Search for the cell housing the specified text and yield its [X, Y] center coordinate. 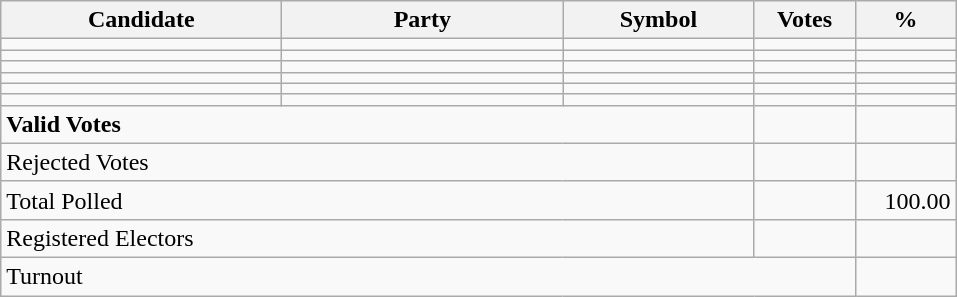
100.00 [906, 200]
Registered Electors [378, 238]
Party [422, 20]
Candidate [142, 20]
Votes [804, 20]
Valid Votes [378, 124]
Turnout [428, 276]
% [906, 20]
Rejected Votes [378, 162]
Total Polled [378, 200]
Symbol [658, 20]
